From the cell containing the given text, extract its center point as [x, y] coordinate. 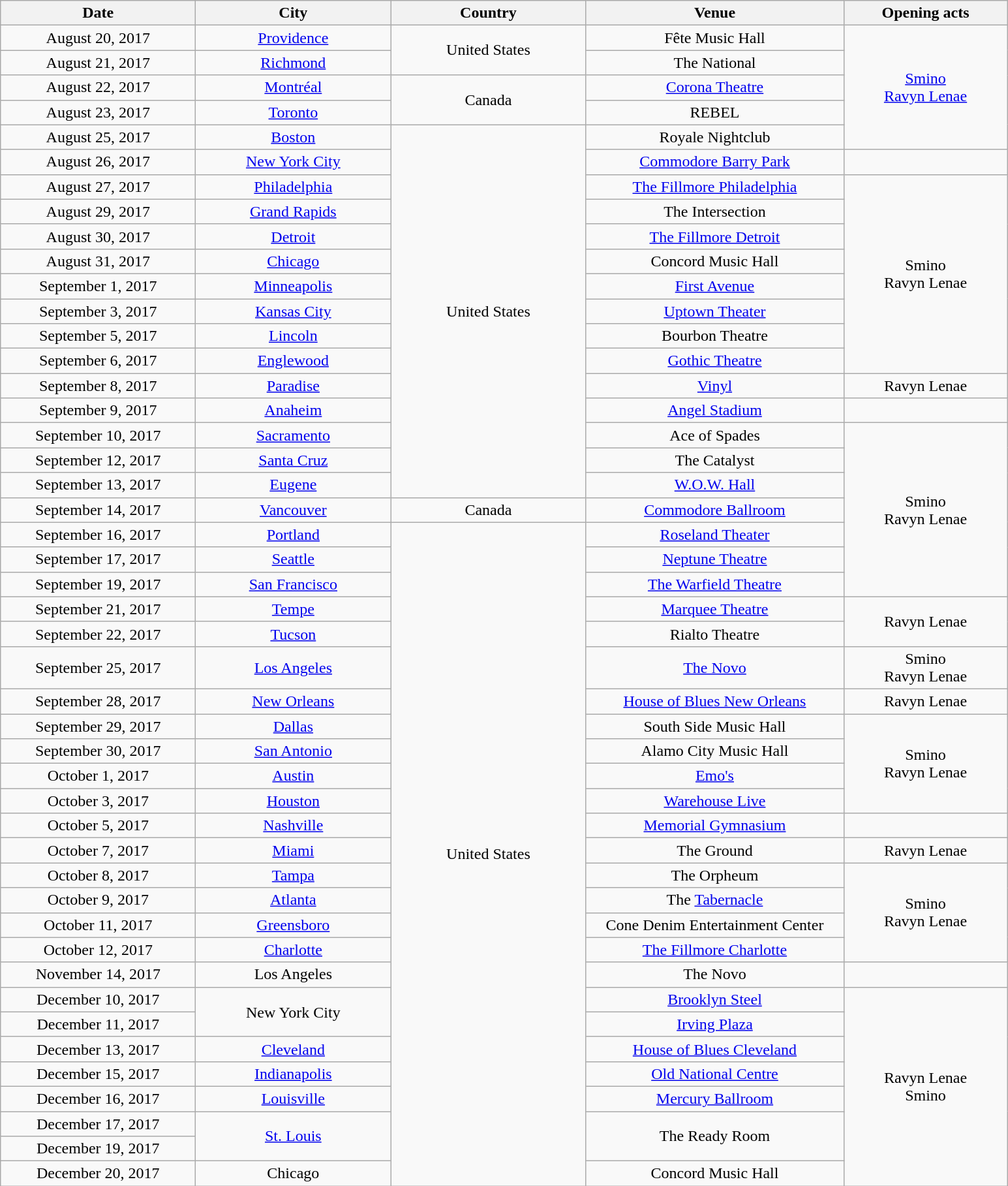
Santa Cruz [294, 460]
Brooklyn Steel [715, 999]
September 17, 2017 [98, 559]
Richmond [294, 63]
Boston [294, 137]
Ravyn LenaeSmino [925, 1086]
September 1, 2017 [98, 286]
The Fillmore Detroit [715, 236]
September 21, 2017 [98, 609]
Gothic Theatre [715, 361]
Emo's [715, 776]
Date [98, 13]
September 28, 2017 [98, 701]
Kansas City [294, 311]
Opening acts [925, 13]
Anaheim [294, 411]
Cone Denim Entertainment Center [715, 925]
Eugene [294, 485]
Marquee Theatre [715, 609]
Corona Theatre [715, 87]
The Warfield Theatre [715, 584]
The Intersection [715, 211]
Englewood [294, 361]
Providence [294, 38]
August 29, 2017 [98, 211]
October 9, 2017 [98, 900]
New Orleans [294, 701]
October 3, 2017 [98, 801]
The National [715, 63]
Bourbon Theatre [715, 336]
Commodore Barry Park [715, 162]
December 11, 2017 [98, 1024]
Louisville [294, 1099]
October 7, 2017 [98, 850]
Rialto Theatre [715, 634]
September 16, 2017 [98, 535]
Portland [294, 535]
Tempe [294, 609]
The Ready Room [715, 1136]
Memorial Gymnasium [715, 826]
Vinyl [715, 386]
October 8, 2017 [98, 875]
House of Blues Cleveland [715, 1049]
The Ground [715, 850]
Greensboro [294, 925]
City [294, 13]
The Fillmore Charlotte [715, 950]
September 9, 2017 [98, 411]
August 31, 2017 [98, 261]
Tampa [294, 875]
Lincoln [294, 336]
November 14, 2017 [98, 975]
October 1, 2017 [98, 776]
Paradise [294, 386]
September 10, 2017 [98, 435]
Nashville [294, 826]
Seattle [294, 559]
September 30, 2017 [98, 751]
Sacramento [294, 435]
September 22, 2017 [98, 634]
Austin [294, 776]
Montréal [294, 87]
August 30, 2017 [98, 236]
August 20, 2017 [98, 38]
San Antonio [294, 751]
Commodore Ballroom [715, 510]
August 23, 2017 [98, 112]
First Avenue [715, 286]
The Tabernacle [715, 900]
House of Blues New Orleans [715, 701]
Tucson [294, 634]
October 11, 2017 [98, 925]
The Fillmore Philadelphia [715, 187]
September 5, 2017 [98, 336]
Country [488, 13]
Neptune Theatre [715, 559]
Uptown Theater [715, 311]
December 10, 2017 [98, 999]
August 26, 2017 [98, 162]
South Side Music Hall [715, 726]
Roseland Theater [715, 535]
September 8, 2017 [98, 386]
October 5, 2017 [98, 826]
Miami [294, 850]
September 6, 2017 [98, 361]
Ace of Spades [715, 435]
Irving Plaza [715, 1024]
Vancouver [294, 510]
August 21, 2017 [98, 63]
W.O.W. Hall [715, 485]
Minneapolis [294, 286]
Charlotte [294, 950]
September 13, 2017 [98, 485]
San Francisco [294, 584]
December 15, 2017 [98, 1074]
Cleveland [294, 1049]
Indianapolis [294, 1074]
Old National Centre [715, 1074]
The Orpheum [715, 875]
December 16, 2017 [98, 1099]
Royale Nightclub [715, 137]
Venue [715, 13]
August 22, 2017 [98, 87]
Grand Rapids [294, 211]
Detroit [294, 236]
Warehouse Live [715, 801]
Philadelphia [294, 187]
September 3, 2017 [98, 311]
September 25, 2017 [98, 667]
Dallas [294, 726]
September 14, 2017 [98, 510]
December 13, 2017 [98, 1049]
Alamo City Music Hall [715, 751]
REBEL [715, 112]
St. Louis [294, 1136]
August 27, 2017 [98, 187]
December 20, 2017 [98, 1174]
Atlanta [294, 900]
December 17, 2017 [98, 1123]
Fête Music Hall [715, 38]
The Catalyst [715, 460]
Toronto [294, 112]
August 25, 2017 [98, 137]
December 19, 2017 [98, 1149]
September 29, 2017 [98, 726]
Houston [294, 801]
Angel Stadium [715, 411]
Mercury Ballroom [715, 1099]
September 12, 2017 [98, 460]
September 19, 2017 [98, 584]
October 12, 2017 [98, 950]
